Output the (x, y) coordinate of the center of the cell containing the given text.  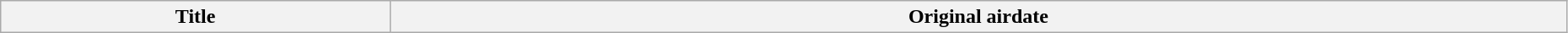
Original airdate (978, 17)
Title (196, 17)
